Return (X, Y) of the center of cell containing provided text 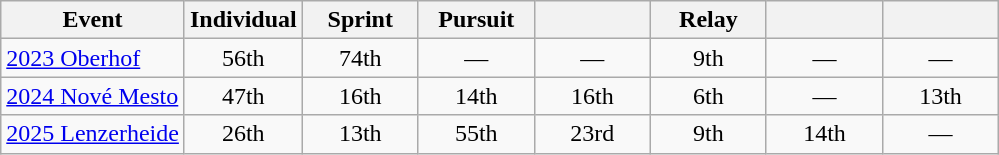
Event (93, 20)
Relay (708, 20)
47th (243, 96)
Pursuit (476, 20)
55th (476, 134)
2024 Nové Mesto (93, 96)
56th (243, 58)
2025 Lenzerheide (93, 134)
26th (243, 134)
2023 Oberhof (93, 58)
Individual (243, 20)
23rd (592, 134)
Sprint (360, 20)
74th (360, 58)
6th (708, 96)
